Detect which cell encompasses the target text, then output its [x, y] center coordinate. 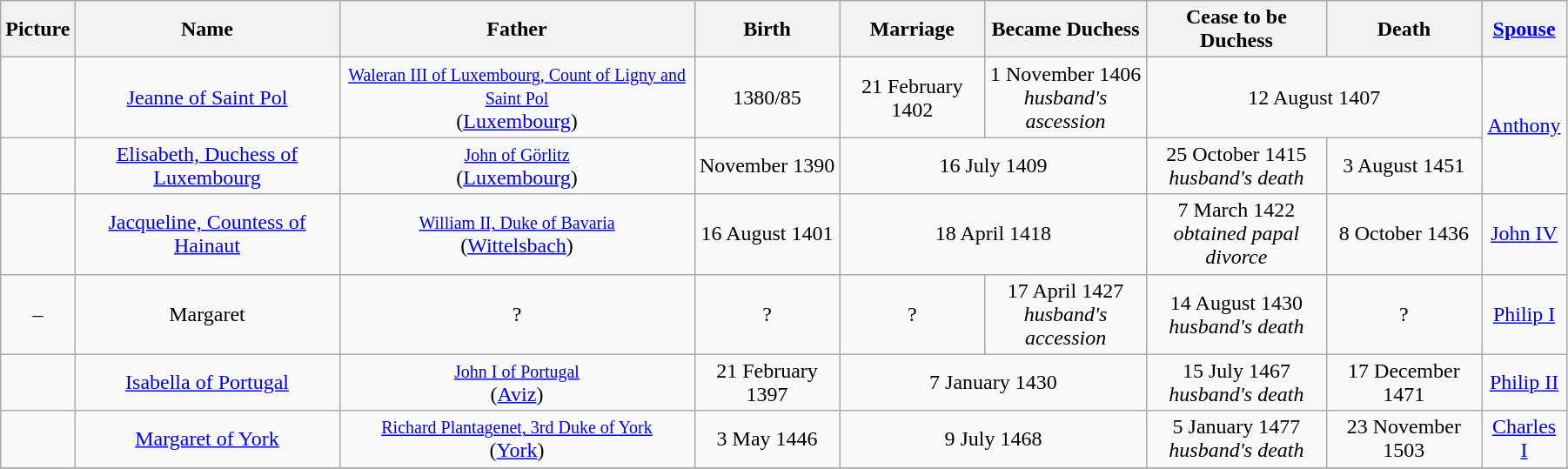
Philip II [1524, 383]
9 July 1468 [994, 439]
John of Görlitz(Luxembourg) [517, 165]
18 April 1418 [994, 234]
William II, Duke of Bavaria(Wittelsbach) [517, 234]
Philip I [1524, 314]
Cease to be Duchess [1236, 30]
Name [207, 30]
November 1390 [767, 165]
5 January 1477husband's death [1236, 439]
25 October 1415 husband's death [1236, 165]
Anthony [1524, 125]
15 July 1467 husband's death [1236, 383]
16 July 1409 [994, 165]
3 August 1451 [1404, 165]
Charles I [1524, 439]
Margaret of York [207, 439]
17 December 1471 [1404, 383]
Richard Plantagenet, 3rd Duke of York(York) [517, 439]
1 November 1406husband's ascession [1065, 97]
Picture [38, 30]
21 February 1397 [767, 383]
John I of Portugal(Aviz) [517, 383]
Jacqueline, Countess of Hainaut [207, 234]
– [38, 314]
John IV [1524, 234]
Birth [767, 30]
Elisabeth, Duchess of Luxembourg [207, 165]
Death [1404, 30]
17 April 1427husband's accession [1065, 314]
1380/85 [767, 97]
Jeanne of Saint Pol [207, 97]
14 August 1430husband's death [1236, 314]
12 August 1407 [1314, 97]
Marriage [912, 30]
Margaret [207, 314]
Became Duchess [1065, 30]
23 November 1503 [1404, 439]
8 October 1436 [1404, 234]
21 February 1402 [912, 97]
Waleran III of Luxembourg, Count of Ligny and Saint Pol(Luxembourg) [517, 97]
16 August 1401 [767, 234]
7 March 1422obtained papal divorce [1236, 234]
Isabella of Portugal [207, 383]
Spouse [1524, 30]
Father [517, 30]
3 May 1446 [767, 439]
7 January 1430 [994, 383]
